Output the (x, y) coordinate of the center of the cell containing the given text.  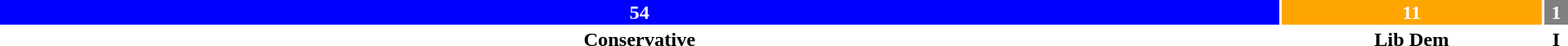
54 (639, 12)
11 (1411, 12)
1 (1556, 12)
